From the cell containing the given text, extract its center point as (x, y) coordinate. 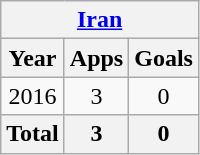
Total (33, 134)
Year (33, 58)
Goals (164, 58)
2016 (33, 96)
Iran (100, 20)
Apps (96, 58)
